Locate the cell with the specified text and output its (x, y) center coordinate. 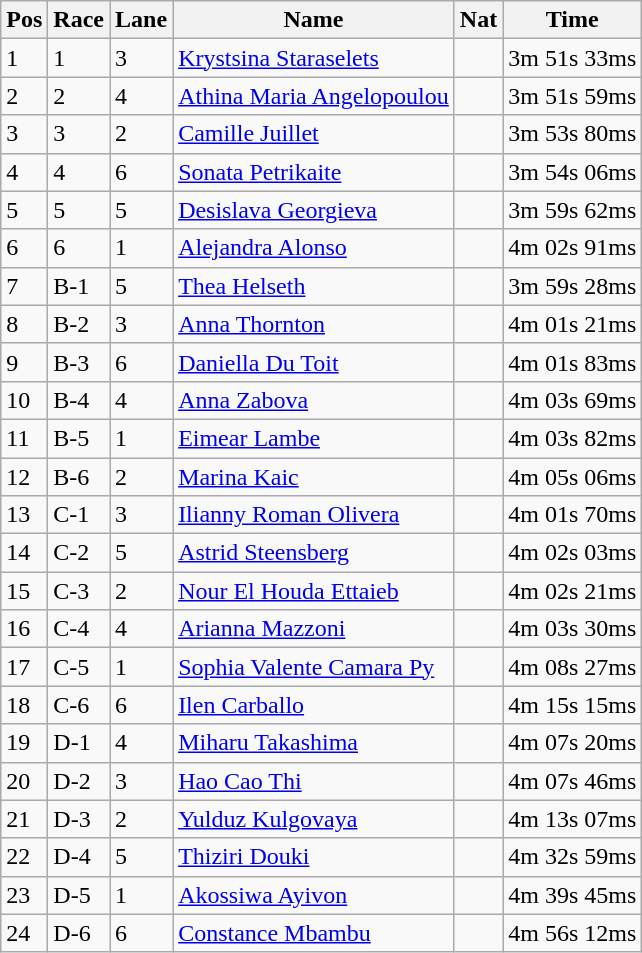
Arianna Mazzoni (314, 629)
Ilen Carballo (314, 705)
4m 01s 21ms (572, 324)
Name (314, 20)
Krystsina Staraselets (314, 58)
23 (24, 895)
B-3 (79, 362)
3m 54s 06ms (572, 172)
4m 56s 12ms (572, 933)
Sophia Valente Camara Py (314, 667)
10 (24, 400)
Ilianny Roman Olivera (314, 515)
C-1 (79, 515)
9 (24, 362)
Constance Mbambu (314, 933)
20 (24, 781)
17 (24, 667)
D-4 (79, 857)
B-2 (79, 324)
3m 59s 62ms (572, 210)
C-5 (79, 667)
Pos (24, 20)
B-1 (79, 286)
Thiziri Douki (314, 857)
Alejandra Alonso (314, 248)
4m 02s 91ms (572, 248)
Astrid Steensberg (314, 553)
4m 13s 07ms (572, 819)
4m 03s 30ms (572, 629)
18 (24, 705)
19 (24, 743)
4m 05s 06ms (572, 477)
Nour El Houda Ettaieb (314, 591)
3m 59s 28ms (572, 286)
4m 03s 82ms (572, 438)
24 (24, 933)
Daniella Du Toit (314, 362)
Nat (478, 20)
Anna Thornton (314, 324)
4m 01s 83ms (572, 362)
Miharu Takashima (314, 743)
4m 32s 59ms (572, 857)
Akossiwa Ayivon (314, 895)
Athina Maria Angelopoulou (314, 96)
B-6 (79, 477)
4m 02s 03ms (572, 553)
3m 51s 33ms (572, 58)
3m 53s 80ms (572, 134)
C-4 (79, 629)
4m 07s 20ms (572, 743)
B-5 (79, 438)
4m 07s 46ms (572, 781)
16 (24, 629)
15 (24, 591)
Sonata Petrikaite (314, 172)
4m 08s 27ms (572, 667)
Eimear Lambe (314, 438)
4m 15s 15ms (572, 705)
4m 02s 21ms (572, 591)
11 (24, 438)
B-4 (79, 400)
C-2 (79, 553)
4m 39s 45ms (572, 895)
Anna Zabova (314, 400)
13 (24, 515)
D-2 (79, 781)
C-3 (79, 591)
Marina Kaic (314, 477)
22 (24, 857)
3m 51s 59ms (572, 96)
Camille Juillet (314, 134)
Desislava Georgieva (314, 210)
Hao Cao Thi (314, 781)
12 (24, 477)
4m 01s 70ms (572, 515)
14 (24, 553)
Time (572, 20)
D-3 (79, 819)
7 (24, 286)
Thea Helseth (314, 286)
D-1 (79, 743)
Lane (142, 20)
4m 03s 69ms (572, 400)
Race (79, 20)
21 (24, 819)
D-5 (79, 895)
Yulduz Kulgovaya (314, 819)
D-6 (79, 933)
C-6 (79, 705)
8 (24, 324)
